Provide the [X, Y] coordinate of the cell's center where the given text is located.  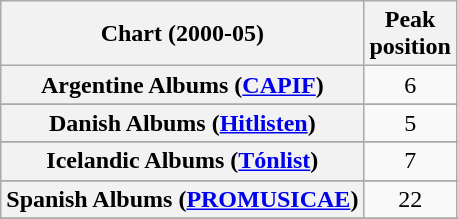
Spanish Albums (PROMUSICAE) [182, 199]
Chart (2000-05) [182, 34]
Danish Albums (Hitlisten) [182, 123]
Argentine Albums (CAPIF) [182, 85]
5 [410, 123]
7 [410, 161]
Icelandic Albums (Tónlist) [182, 161]
6 [410, 85]
Peak position [410, 34]
22 [410, 199]
